Find where the given text appears and provide that cell's center as [x, y] coordinate. 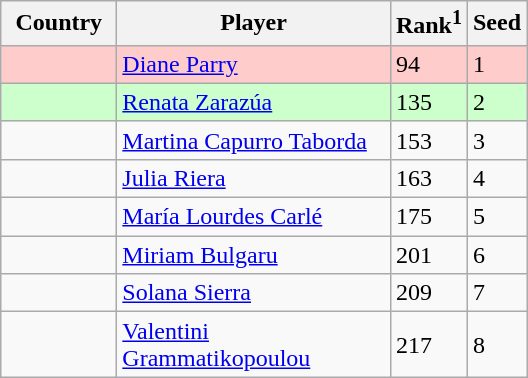
163 [428, 178]
Player [254, 24]
6 [496, 255]
135 [428, 102]
Solana Sierra [254, 293]
153 [428, 140]
201 [428, 255]
Martina Capurro Taborda [254, 140]
Diane Parry [254, 64]
209 [428, 293]
3 [496, 140]
7 [496, 293]
Country [59, 24]
2 [496, 102]
94 [428, 64]
Julia Riera [254, 178]
Rank1 [428, 24]
María Lourdes Carlé [254, 217]
1 [496, 64]
175 [428, 217]
Miriam Bulgaru [254, 255]
217 [428, 344]
Valentini Grammatikopoulou [254, 344]
Renata Zarazúa [254, 102]
4 [496, 178]
Seed [496, 24]
5 [496, 217]
8 [496, 344]
